For the text-containing cell, return its midpoint in (x, y) coordinate format. 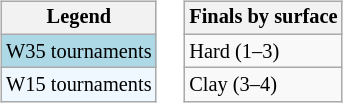
W35 tournaments (78, 51)
Hard (1–3) (263, 51)
W15 tournaments (78, 85)
Clay (3–4) (263, 85)
Legend (78, 18)
Finals by surface (263, 18)
